Search for the cell housing the specified text and yield its [x, y] center coordinate. 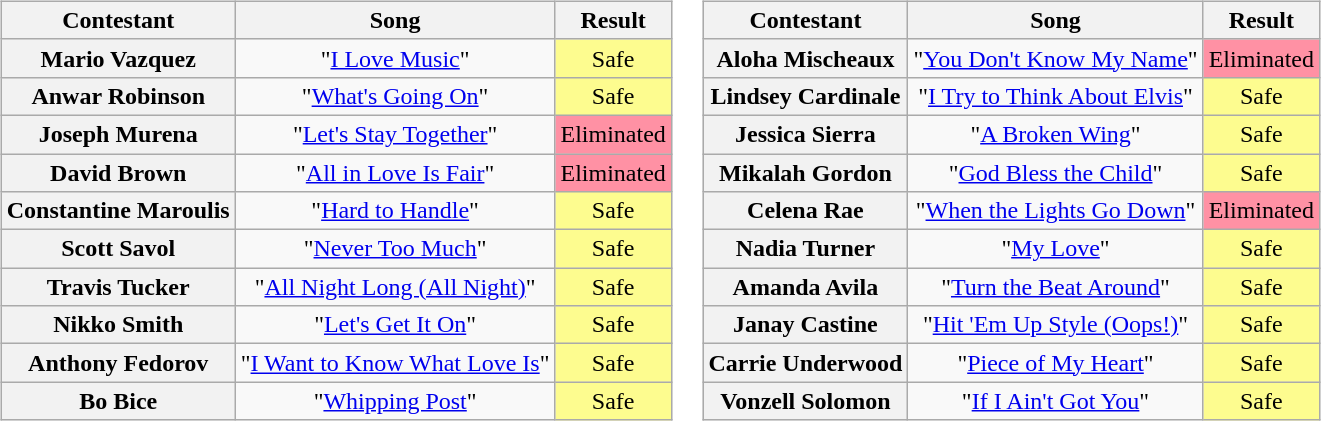
Bo Bice [118, 401]
Anwar Robinson [118, 96]
"Let's Stay Together" [395, 134]
"A Broken Wing" [1056, 134]
"Piece of My Heart" [1056, 363]
"You Don't Know My Name" [1056, 58]
Lindsey Cardinale [806, 96]
"When the Lights Go Down" [1056, 211]
"My Love" [1056, 249]
"All in Love Is Fair" [395, 173]
Amanda Avila [806, 287]
Carrie Underwood [806, 363]
"Hit 'Em Up Style (Oops!)" [1056, 325]
"Let's Get It On" [395, 325]
"Whipping Post" [395, 401]
"I Want to Know What Love Is" [395, 363]
"God Bless the Child" [1056, 173]
Janay Castine [806, 325]
Celena Rae [806, 211]
Travis Tucker [118, 287]
Aloha Mischeaux [806, 58]
"Hard to Handle" [395, 211]
"If I Ain't Got You" [1056, 401]
Jessica Sierra [806, 134]
"All Night Long (All Night)" [395, 287]
Anthony Fedorov [118, 363]
Joseph Murena [118, 134]
Nikko Smith [118, 325]
"Turn the Beat Around" [1056, 287]
Mario Vazquez [118, 58]
Constantine Maroulis [118, 211]
Nadia Turner [806, 249]
"What's Going On" [395, 96]
Scott Savol [118, 249]
"Never Too Much" [395, 249]
Vonzell Solomon [806, 401]
Mikalah Gordon [806, 173]
"I Try to Think About Elvis" [1056, 96]
"I Love Music" [395, 58]
David Brown [118, 173]
